From the cell containing the given text, extract its center point as [x, y] coordinate. 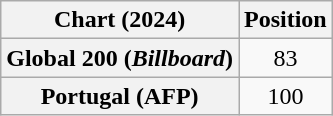
Portugal (AFP) [120, 96]
83 [285, 58]
Global 200 (Billboard) [120, 58]
Chart (2024) [120, 20]
Position [285, 20]
100 [285, 96]
